Extract the [X, Y] coordinate from the center of the cell holding the provided text.  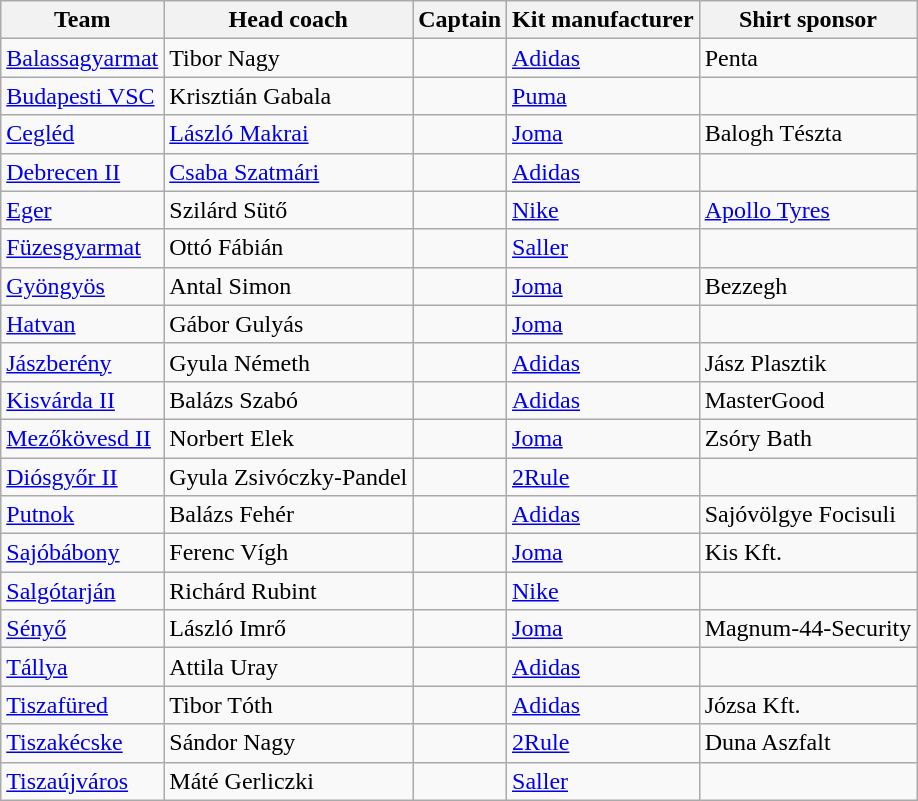
Gyöngyös [82, 286]
Gyula Németh [288, 362]
Ottó Fábián [288, 248]
Tállya [82, 667]
Budapesti VSC [82, 96]
Captain [460, 20]
Gyula Zsivóczky-Pandel [288, 477]
Team [82, 20]
Hatvan [82, 324]
Sajóvölgye Focisuli [808, 515]
Puma [604, 96]
Füzesgyarmat [82, 248]
Sajóbábony [82, 553]
Sényő [82, 629]
Head coach [288, 20]
Apollo Tyres [808, 210]
Attila Uray [288, 667]
Tibor Nagy [288, 58]
Jászberény [82, 362]
Ferenc Vígh [288, 553]
Antal Simon [288, 286]
Balogh Tészta [808, 134]
Balázs Szabó [288, 400]
Balázs Fehér [288, 515]
Tibor Tóth [288, 705]
Shirt sponsor [808, 20]
Krisztián Gabala [288, 96]
Csaba Szatmári [288, 172]
Putnok [82, 515]
Jász Plasztik [808, 362]
Balassagyarmat [82, 58]
Gábor Gulyás [288, 324]
Kisvárda II [82, 400]
Magnum-44-Security [808, 629]
Tiszafüred [82, 705]
Norbert Elek [288, 438]
Debrecen II [82, 172]
Diósgyőr II [82, 477]
László Imrő [288, 629]
Mezőkövesd II [82, 438]
Cegléd [82, 134]
MasterGood [808, 400]
Józsa Kft. [808, 705]
Kis Kft. [808, 553]
Penta [808, 58]
Sándor Nagy [288, 743]
Máté Gerliczki [288, 781]
Eger [82, 210]
Tiszakécske [82, 743]
Kit manufacturer [604, 20]
Tiszaújváros [82, 781]
Zsóry Bath [808, 438]
Szilárd Sütő [288, 210]
Duna Aszfalt [808, 743]
Salgótarján [82, 591]
László Makrai [288, 134]
Bezzegh [808, 286]
Richárd Rubint [288, 591]
